Output the [X, Y] coordinate of the center of the cell containing the given text.  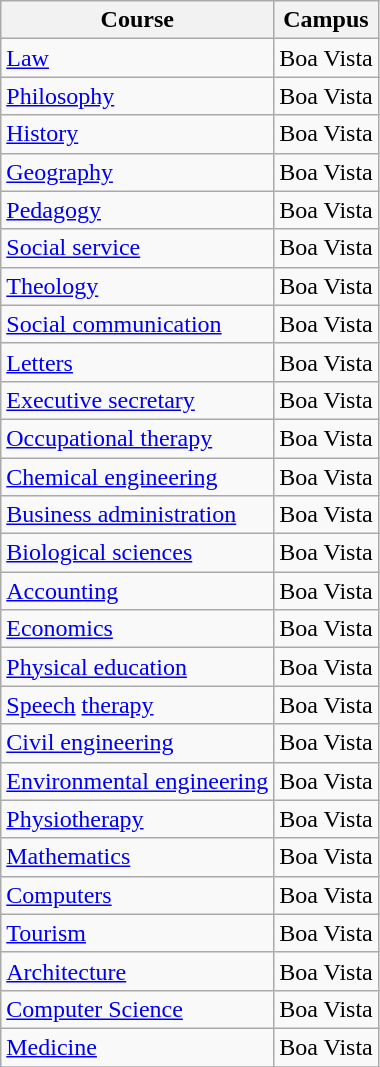
Speech therapy [138, 705]
Occupational therapy [138, 438]
History [138, 134]
Geography [138, 172]
Environmental engineering [138, 781]
Campus [326, 20]
Pedagogy [138, 210]
Social service [138, 248]
Course [138, 20]
Economics [138, 629]
Theology [138, 286]
Medicine [138, 1047]
Social communication [138, 324]
Mathematics [138, 857]
Computer Science [138, 1009]
Accounting [138, 591]
Physiotherapy [138, 819]
Computers [138, 895]
Civil engineering [138, 743]
Executive secretary [138, 400]
Business administration [138, 515]
Physical education [138, 667]
Tourism [138, 933]
Chemical engineering [138, 477]
Biological sciences [138, 553]
Architecture [138, 971]
Letters [138, 362]
Philosophy [138, 96]
Law [138, 58]
